Search for the cell housing the specified text and yield its [x, y] center coordinate. 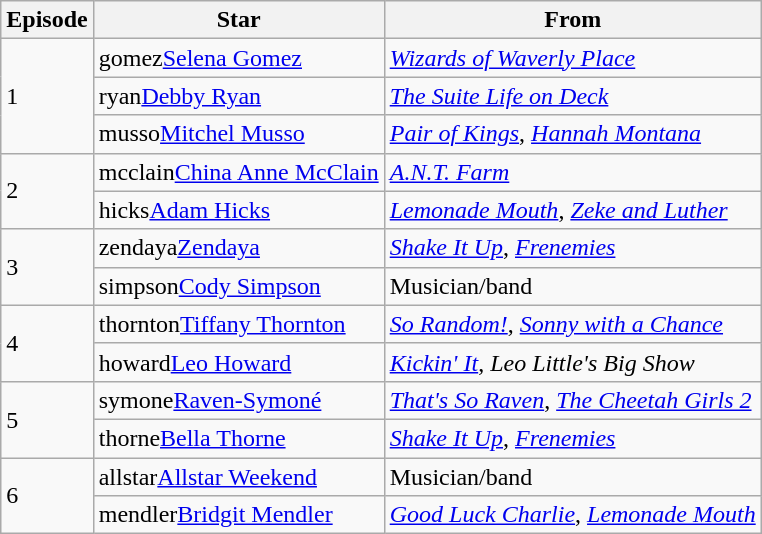
2 [47, 191]
Episode [47, 20]
ryanDebby Ryan [238, 96]
gomezSelena Gomez [238, 58]
The Suite Life on Deck [572, 96]
Pair of Kings, Hannah Montana [572, 134]
zendayaZendaya [238, 248]
mussoMitchel Musso [238, 134]
hicksAdam Hicks [238, 210]
4 [47, 343]
mendlerBridgit Mendler [238, 515]
Lemonade Mouth, Zeke and Luther [572, 210]
thorneBella Thorne [238, 438]
So Random!, Sonny with a Chance [572, 324]
A.N.T. Farm [572, 172]
Star [238, 20]
symoneRaven-Symoné [238, 400]
6 [47, 496]
Wizards of Waverly Place [572, 58]
simpsonCody Simpson [238, 286]
1 [47, 96]
allstarAllstar Weekend [238, 477]
3 [47, 267]
5 [47, 419]
Kickin' It, Leo Little's Big Show [572, 362]
thorntonTiffany Thornton [238, 324]
From [572, 20]
Good Luck Charlie, Lemonade Mouth [572, 515]
howardLeo Howard [238, 362]
That's So Raven, The Cheetah Girls 2 [572, 400]
mcclainChina Anne McClain [238, 172]
